Find where the given text appears and provide that cell's center as (x, y) coordinate. 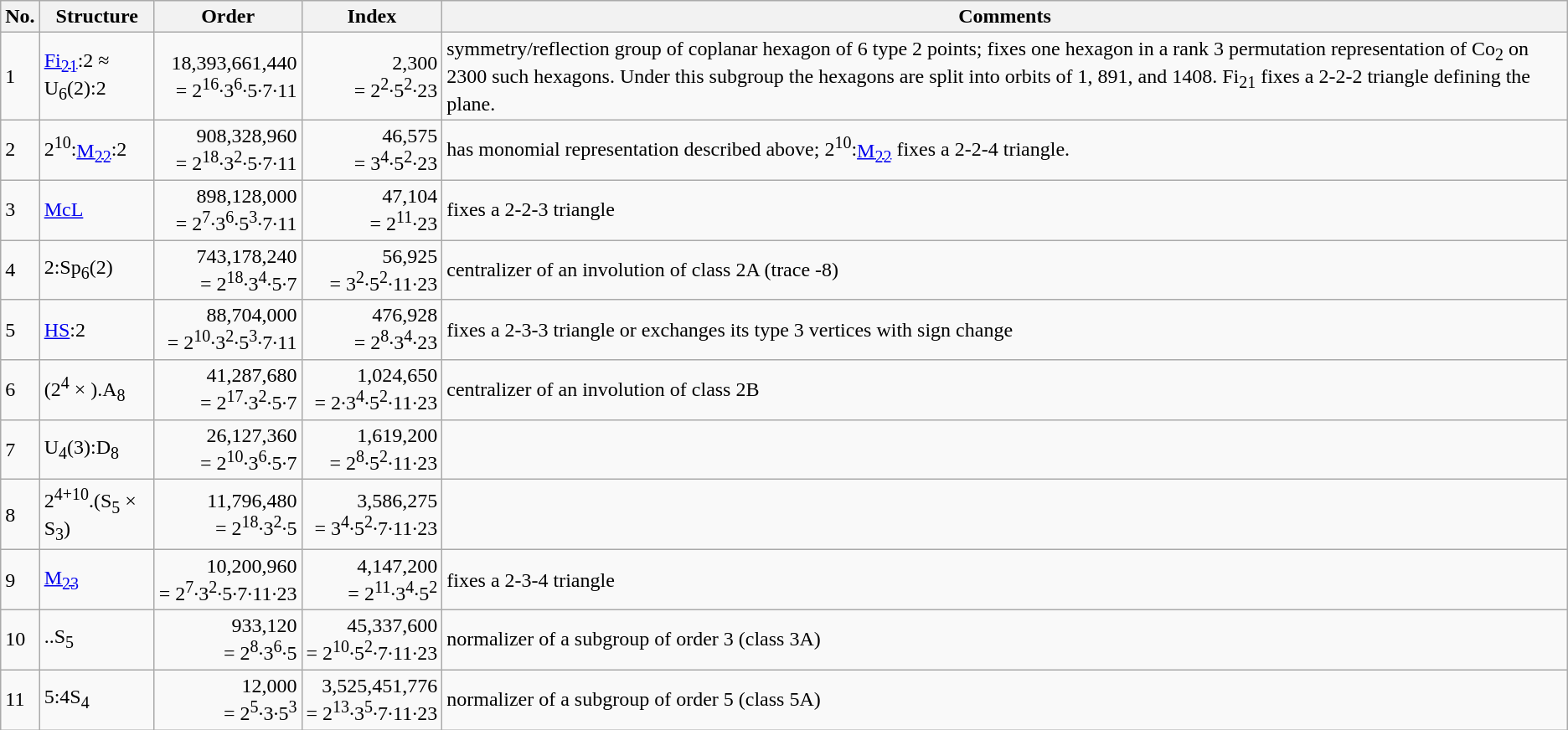
3,525,451,776= 213·35·7·11·23 (372, 700)
U4(3):D8 (97, 450)
(24 × ).A8 (97, 390)
HS:2 (97, 330)
11,796,480= 218·32·5 (228, 515)
Index (372, 17)
centralizer of an involution of class 2B (1005, 390)
11 (20, 700)
Comments (1005, 17)
47,104= 211·23 (372, 210)
fixes a 2-3-4 triangle (1005, 580)
12,000= 25·3·53 (228, 700)
476,928= 28·34·23 (372, 330)
1,619,200= 28·52·11·23 (372, 450)
4 (20, 270)
..S5 (97, 640)
4,147,200= 211·34·52 (372, 580)
fixes a 2-2-3 triangle (1005, 210)
5:4S4 (97, 700)
908,328,960= 218·32·5·7·11 (228, 150)
10,200,960= 27·32·5·7·11·23 (228, 580)
41,287,680= 217·32·5·7 (228, 390)
210:M22:2 (97, 150)
Structure (97, 17)
6 (20, 390)
fixes a 2-3-3 triangle or exchanges its type 3 vertices with sign change (1005, 330)
9 (20, 580)
1,024,650= 2·34·52·11·23 (372, 390)
1 (20, 77)
Fi21:2 ≈ U6(2):2 (97, 77)
McL (97, 210)
898,128,000= 27·36·53·7·11 (228, 210)
normalizer of a subgroup of order 5 (class 5A) (1005, 700)
88,704,000= 210·32·53·7·11 (228, 330)
No. (20, 17)
normalizer of a subgroup of order 3 (class 3A) (1005, 640)
933,120= 28·36·5 (228, 640)
46,575= 34·52·23 (372, 150)
2 (20, 150)
Order (228, 17)
10 (20, 640)
7 (20, 450)
18,393,661,440= 216·36·5·7·11 (228, 77)
centralizer of an involution of class 2A (trace -8) (1005, 270)
26,127,360= 210·36·5·7 (228, 450)
3 (20, 210)
56,925= 32·52·11·23 (372, 270)
5 (20, 330)
24+10.(S5 × S3) (97, 515)
2:Sp6(2) (97, 270)
45,337,600= 210·52·7·11·23 (372, 640)
743,178,240= 218·34·5·7 (228, 270)
3,586,275= 34·52·7·11·23 (372, 515)
2,300= 22·52·23 (372, 77)
8 (20, 515)
has monomial representation described above; 210:M22 fixes a 2-2-4 triangle. (1005, 150)
M23 (97, 580)
